Locate the cell with the specified text and output its [x, y] center coordinate. 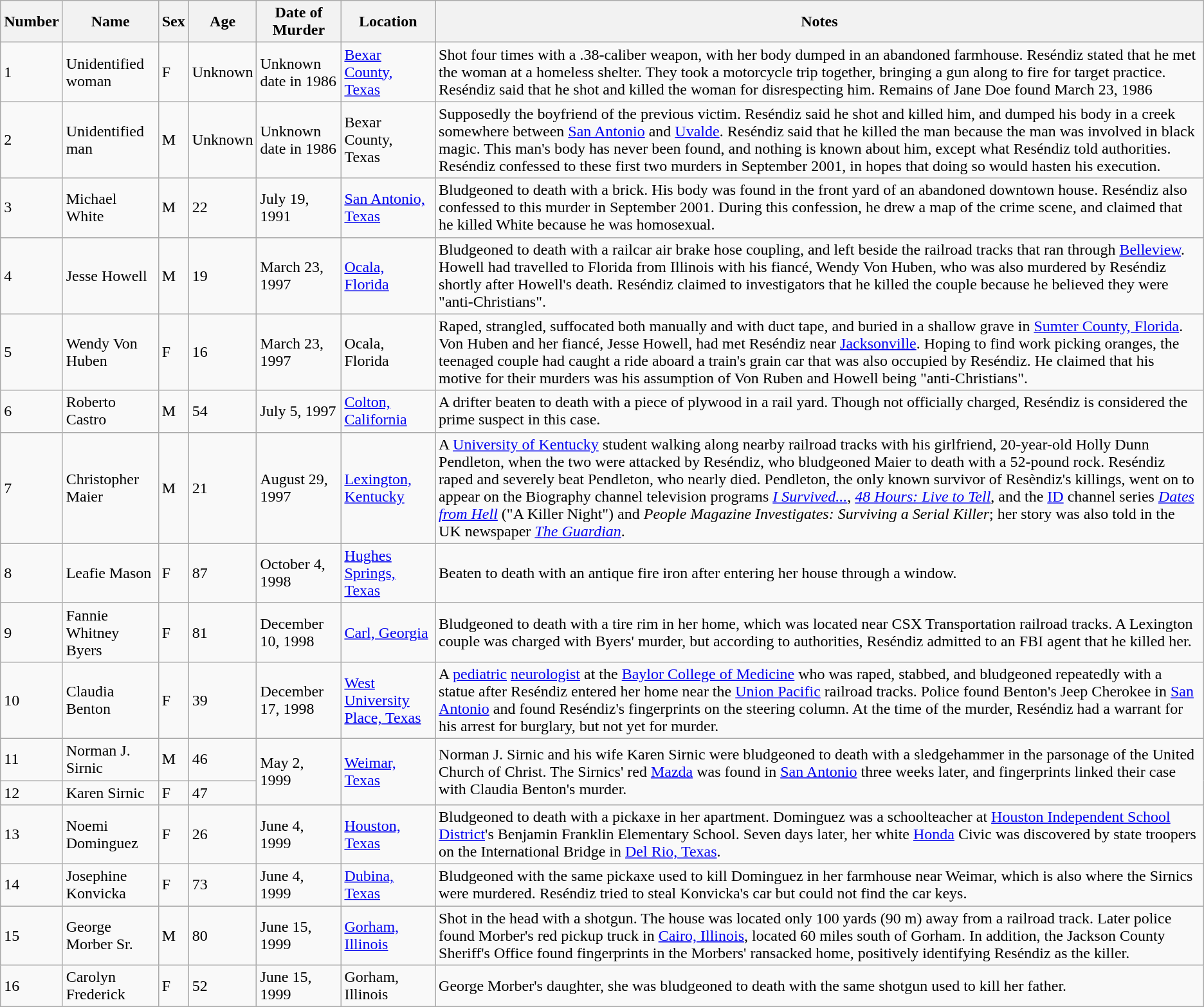
San Antonio, Texas [388, 208]
73 [223, 885]
15 [32, 936]
December 10, 1998 [298, 632]
Beaten to death with an antique fire iron after entering her house through a window. [819, 573]
Houston, Texas [388, 835]
9 [32, 632]
Jesse Howell [111, 275]
Christopher Maier [111, 487]
Dubina, Texas [388, 885]
George Morber's daughter, she was bludgeoned to death with the same shotgun used to kill her father. [819, 986]
Carolyn Frederick [111, 986]
July 19, 1991 [298, 208]
Date of Murder [298, 22]
87 [223, 573]
George Morber Sr. [111, 936]
14 [32, 885]
46 [223, 759]
Sex [174, 22]
Number [32, 22]
3 [32, 208]
Fannie Whitney Byers [111, 632]
1 [32, 72]
Hughes Springs, Texas [388, 573]
Lexington, Kentucky [388, 487]
39 [223, 700]
May 2, 1999 [298, 772]
Norman J. Sirnic [111, 759]
8 [32, 573]
12 [32, 793]
Colton, California [388, 412]
21 [223, 487]
Michael White [111, 208]
Unidentified woman [111, 72]
22 [223, 208]
Age [223, 22]
Roberto Castro [111, 412]
11 [32, 759]
19 [223, 275]
Karen Sirnic [111, 793]
Claudia Benton [111, 700]
7 [32, 487]
Noemi Dominguez [111, 835]
26 [223, 835]
81 [223, 632]
47 [223, 793]
Leafie Mason [111, 573]
Location [388, 22]
Josephine Konvicka [111, 885]
October 4, 1998 [298, 573]
52 [223, 986]
August 29, 1997 [298, 487]
13 [32, 835]
December 17, 1998 [298, 700]
6 [32, 412]
Carl, Georgia [388, 632]
Wendy Von Huben [111, 352]
2 [32, 140]
4 [32, 275]
Weimar, Texas [388, 772]
54 [223, 412]
Notes [819, 22]
10 [32, 700]
5 [32, 352]
July 5, 1997 [298, 412]
80 [223, 936]
Unidentified man [111, 140]
Name [111, 22]
West University Place, Texas [388, 700]
